Determine the [X, Y] coordinate at the center of the cell enclosing the given text.  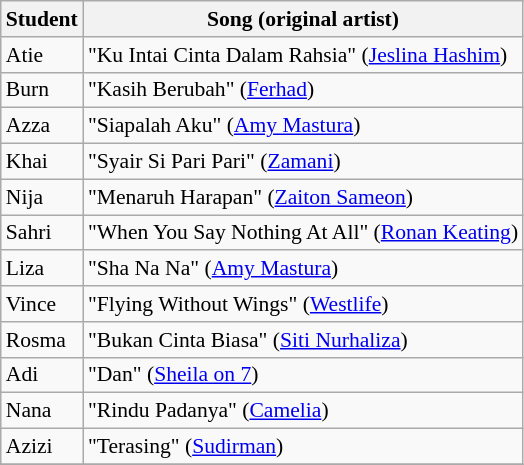
Nija [42, 197]
"When You Say Nothing At All" (Ronan Keating) [303, 233]
Khai [42, 162]
"Dan" (Sheila on 7) [303, 375]
"Terasing" (Sudirman) [303, 447]
"Ku Intai Cinta Dalam Rahsia" (Jeslina Hashim) [303, 55]
"Syair Si Pari Pari" (Zamani) [303, 162]
Rosma [42, 340]
Nana [42, 411]
"Rindu Padanya" (Camelia) [303, 411]
Azizi [42, 447]
Sahri [42, 233]
Student [42, 19]
Liza [42, 269]
"Menaruh Harapan" (Zaiton Sameon) [303, 197]
Azza [42, 126]
Vince [42, 304]
"Kasih Berubah" (Ferhad) [303, 90]
Burn [42, 90]
Adi [42, 375]
Song (original artist) [303, 19]
"Flying Without Wings" (Westlife) [303, 304]
"Sha Na Na" (Amy Mastura) [303, 269]
"Bukan Cinta Biasa" (Siti Nurhaliza) [303, 340]
"Siapalah Aku" (Amy Mastura) [303, 126]
Atie [42, 55]
